Determine the [X, Y] coordinate at the center of the cell enclosing the given text.  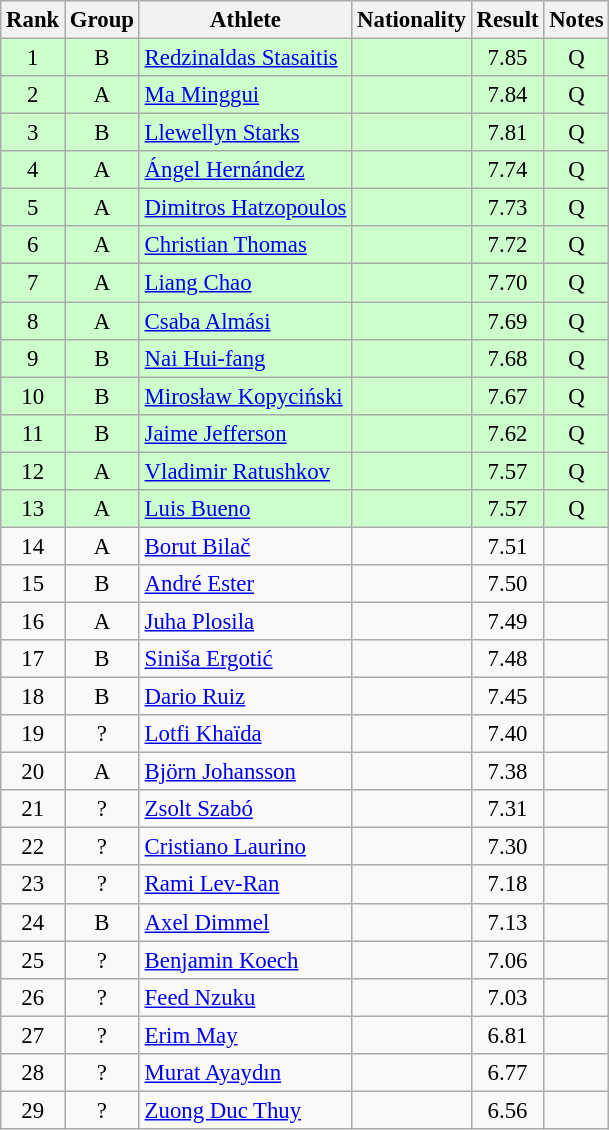
Jaime Jefferson [245, 433]
3 [33, 133]
7.69 [508, 321]
4 [33, 170]
Lotfi Khaïda [245, 734]
1 [33, 58]
Erim May [245, 1035]
9 [33, 358]
13 [33, 509]
7.30 [508, 847]
Athlete [245, 20]
Dimitros Hatzopoulos [245, 208]
7.49 [508, 621]
André Ester [245, 584]
21 [33, 809]
20 [33, 772]
18 [33, 697]
7.51 [508, 546]
10 [33, 396]
22 [33, 847]
7.40 [508, 734]
Björn Johansson [245, 772]
7.74 [508, 170]
7.13 [508, 922]
Zsolt Szabó [245, 809]
6 [33, 245]
7.06 [508, 960]
17 [33, 659]
11 [33, 433]
7.84 [508, 95]
24 [33, 922]
Notes [576, 20]
7.50 [508, 584]
7.85 [508, 58]
Murat Ayaydın [245, 1073]
Result [508, 20]
7 [33, 283]
Benjamin Koech [245, 960]
Feed Nzuku [245, 997]
14 [33, 546]
7.38 [508, 772]
Luis Bueno [245, 509]
25 [33, 960]
2 [33, 95]
19 [33, 734]
Rami Lev-Ran [245, 885]
Ma Minggui [245, 95]
6.56 [508, 1110]
7.18 [508, 885]
12 [33, 471]
7.81 [508, 133]
7.48 [508, 659]
23 [33, 885]
7.73 [508, 208]
Group [102, 20]
Nationality [412, 20]
Borut Bilač [245, 546]
Nai Hui-fang [245, 358]
27 [33, 1035]
Llewellyn Starks [245, 133]
8 [33, 321]
7.45 [508, 697]
6.77 [508, 1073]
Juha Plosila [245, 621]
Mirosław Kopyciński [245, 396]
Vladimir Ratushkov [245, 471]
Ángel Hernández [245, 170]
Zuong Duc Thuy [245, 1110]
29 [33, 1110]
26 [33, 997]
Liang Chao [245, 283]
Dario Ruiz [245, 697]
6.81 [508, 1035]
7.31 [508, 809]
15 [33, 584]
Cristiano Laurino [245, 847]
7.62 [508, 433]
Redzinaldas Stasaitis [245, 58]
Axel Dimmel [245, 922]
Siniša Ergotić [245, 659]
28 [33, 1073]
7.72 [508, 245]
7.67 [508, 396]
Rank [33, 20]
5 [33, 208]
Csaba Almási [245, 321]
7.03 [508, 997]
7.70 [508, 283]
Christian Thomas [245, 245]
16 [33, 621]
7.68 [508, 358]
